From the cell containing the given text, extract its center point as (x, y) coordinate. 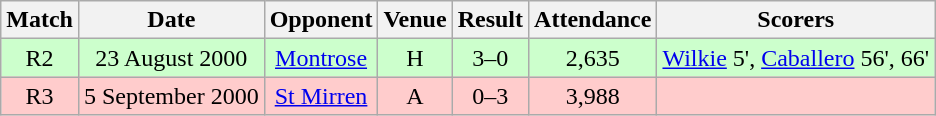
0–3 (490, 96)
2,635 (593, 58)
St Mirren (321, 96)
3,988 (593, 96)
Opponent (321, 20)
Match (40, 20)
Date (171, 20)
23 August 2000 (171, 58)
Attendance (593, 20)
Montrose (321, 58)
R2 (40, 58)
A (415, 96)
Venue (415, 20)
3–0 (490, 58)
5 September 2000 (171, 96)
Scorers (796, 20)
H (415, 58)
R3 (40, 96)
Wilkie 5', Caballero 56', 66' (796, 58)
Result (490, 20)
